Return (X, Y) of the center of cell containing provided text 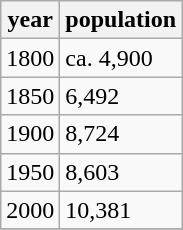
1950 (30, 172)
6,492 (121, 96)
10,381 (121, 210)
population (121, 20)
1900 (30, 134)
8,724 (121, 134)
8,603 (121, 172)
ca. 4,900 (121, 58)
1850 (30, 96)
2000 (30, 210)
1800 (30, 58)
year (30, 20)
